Detect which cell encompasses the target text, then output its [X, Y] center coordinate. 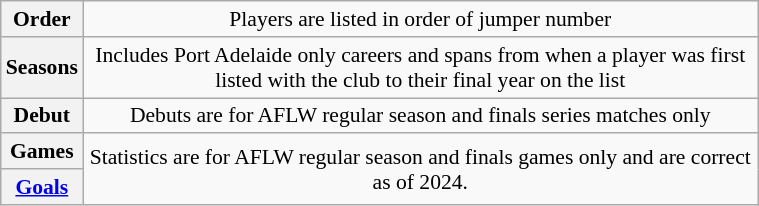
Debut [42, 116]
Games [42, 152]
Players are listed in order of jumper number [420, 19]
Seasons [42, 68]
Order [42, 19]
Goals [42, 187]
Includes Port Adelaide only careers and spans from when a player was first listed with the club to their final year on the list [420, 68]
Statistics are for AFLW regular season and finals games only and are correct as of 2024. [420, 170]
Debuts are for AFLW regular season and finals series matches only [420, 116]
